Output the [x, y] coordinate of the center of the cell containing the given text.  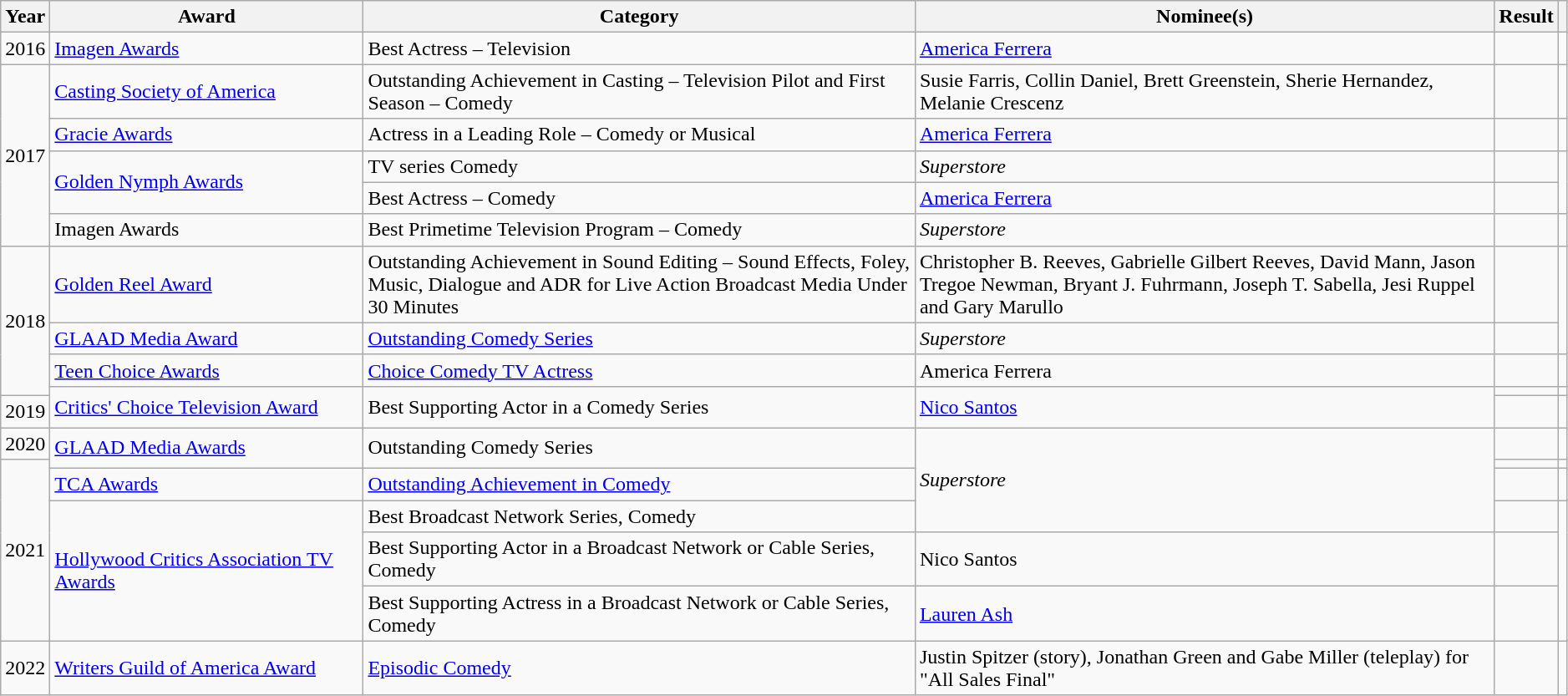
2017 [25, 155]
Outstanding Achievement in Casting – Television Pilot and First Season – Comedy [639, 92]
Golden Reel Award [207, 284]
2022 [25, 668]
GLAAD Media Awards [207, 448]
Nominee(s) [1205, 17]
Justin Spitzer (story), Jonathan Green and Gabe Miller (teleplay) for "All Sales Final" [1205, 668]
Best Primetime Television Program – Comedy [639, 230]
TV series Comedy [639, 166]
Result [1526, 17]
Actress in a Leading Role – Comedy or Musical [639, 135]
2020 [25, 444]
TCA Awards [207, 485]
Category [639, 17]
Critics' Choice Television Award [207, 406]
Hollywood Critics Association TV Awards [207, 571]
Episodic Comedy [639, 668]
Award [207, 17]
Susie Farris, Collin Daniel, Brett Greenstein, Sherie Hernandez, Melanie Crescenz [1205, 92]
Best Supporting Actress in a Broadcast Network or Cable Series, Comedy [639, 613]
Year [25, 17]
Choice Comedy TV Actress [639, 370]
Writers Guild of America Award [207, 668]
2018 [25, 321]
Christopher B. Reeves, Gabrielle Gilbert Reeves, David Mann, Jason Tregoe Newman, Bryant J. Fuhrmann, Joseph T. Sabella, Jesi Ruppel and Gary Marullo [1205, 284]
Best Actress – Television [639, 48]
Best Actress – Comedy [639, 198]
Best Broadcast Network Series, Comedy [639, 516]
Lauren Ash [1205, 613]
Outstanding Achievement in Sound Editing – Sound Effects, Foley, Music, Dialogue and ADR for Live Action Broadcast Media Under 30 Minutes [639, 284]
Teen Choice Awards [207, 370]
GLAAD Media Award [207, 338]
2016 [25, 48]
2019 [25, 411]
Outstanding Achievement in Comedy [639, 485]
Gracie Awards [207, 135]
Best Supporting Actor in a Broadcast Network or Cable Series, Comedy [639, 560]
Best Supporting Actor in a Comedy Series [639, 406]
Golden Nymph Awards [207, 182]
2021 [25, 550]
Casting Society of America [207, 92]
